Identify which cell holds the provided text, then report its [X, Y] central coordinate. 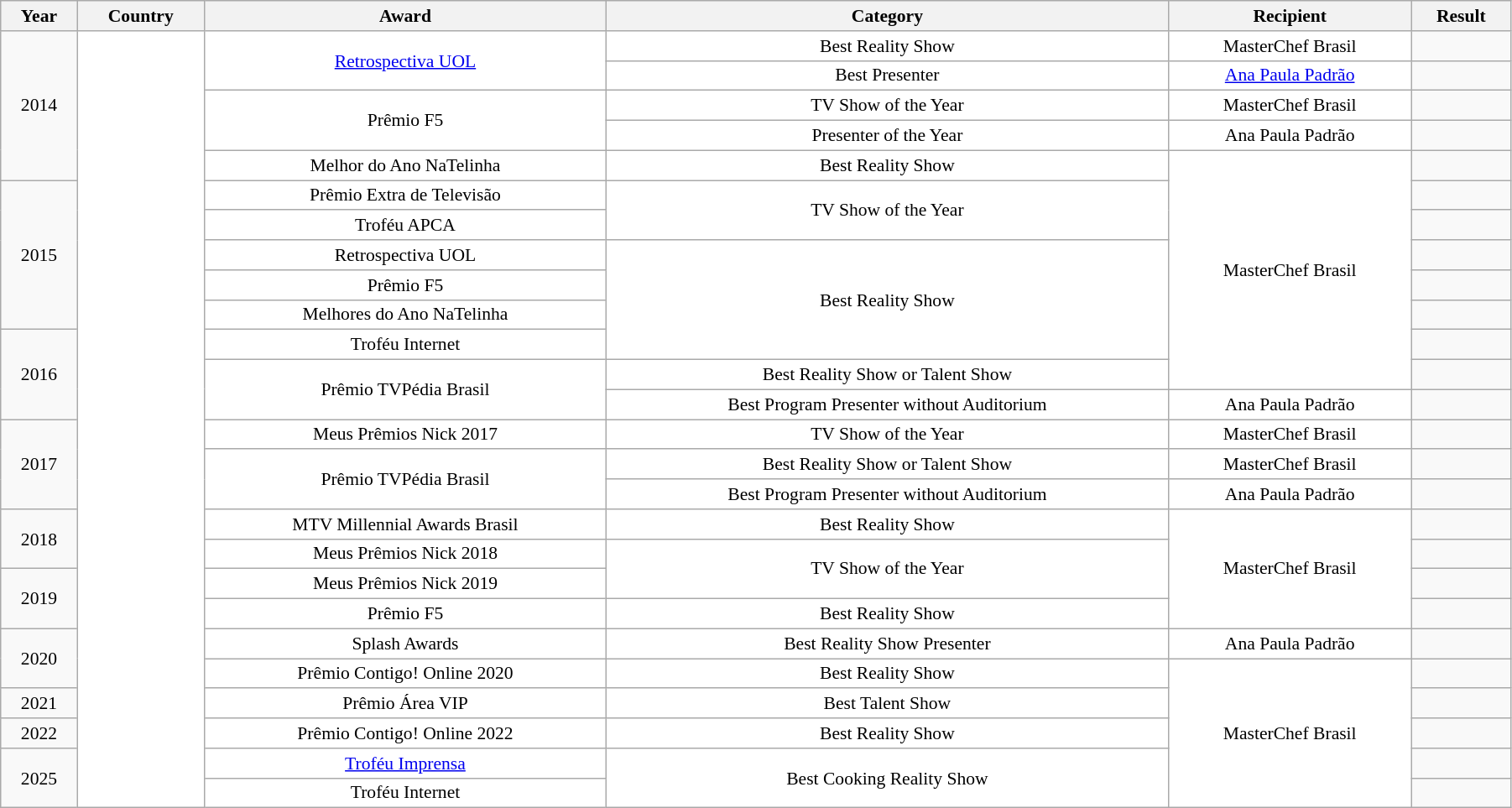
Year [39, 16]
2017 [39, 465]
Best Talent Show [888, 704]
Prêmio Área VIP [404, 704]
Award [404, 16]
2018 [39, 539]
Country [141, 16]
Meus Prêmios Nick 2019 [404, 584]
Troféu Imprensa [404, 764]
Best Cooking Reality Show [888, 779]
2019 [39, 599]
Troféu APCA [404, 226]
Meus Prêmios Nick 2018 [404, 554]
Meus Prêmios Nick 2017 [404, 435]
Prêmio Contigo! Online 2020 [404, 674]
Recipient [1290, 16]
Result [1461, 16]
Best Presenter [888, 76]
Prêmio Contigo! Online 2022 [404, 733]
2016 [39, 374]
Prêmio Extra de Televisão [404, 195]
MTV Millennial Awards Brasil [404, 524]
Best Reality Show Presenter [888, 644]
2014 [39, 106]
Presenter of the Year [888, 136]
Splash Awards [404, 644]
Melhores do Ano NaTelinha [404, 315]
Category [888, 16]
2015 [39, 255]
2025 [39, 779]
2021 [39, 704]
2022 [39, 733]
Melhor do Ano NaTelinha [404, 165]
2020 [39, 658]
